Determine the (X, Y) coordinate at the center of the cell enclosing the given text.  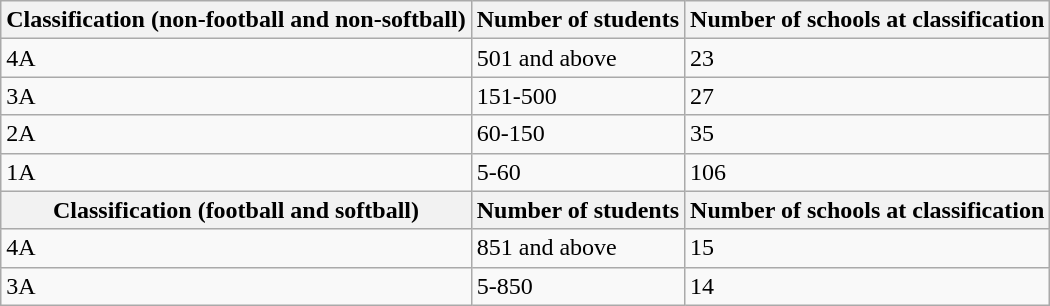
151-500 (578, 96)
35 (868, 134)
5-60 (578, 172)
1A (236, 172)
23 (868, 58)
Classification (football and softball) (236, 210)
14 (868, 286)
27 (868, 96)
Classification (non-football and non-softball) (236, 20)
851 and above (578, 248)
2A (236, 134)
5-850 (578, 286)
15 (868, 248)
60-150 (578, 134)
106 (868, 172)
501 and above (578, 58)
